Identify which cell holds the provided text, then report its [x, y] central coordinate. 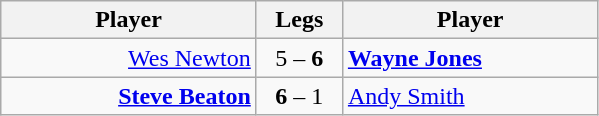
Legs [299, 20]
Wayne Jones [470, 58]
5 – 6 [299, 58]
6 – 1 [299, 96]
Andy Smith [470, 96]
Steve Beaton [129, 96]
Wes Newton [129, 58]
